For the text-containing cell, return its midpoint in (X, Y) coordinate format. 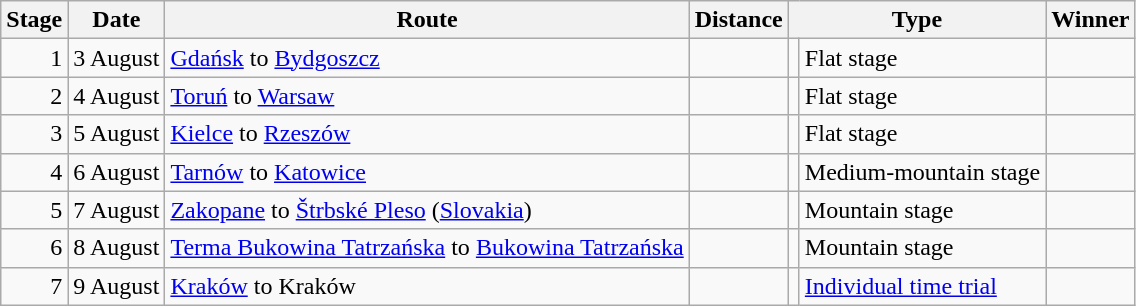
Tarnów to Katowice (427, 172)
4 August (116, 96)
Kielce to Rzeszów (427, 134)
6 August (116, 172)
Individual time trial (922, 286)
Stage (34, 20)
1 (34, 58)
Winner (1090, 20)
Date (116, 20)
5 August (116, 134)
3 August (116, 58)
Medium-mountain stage (922, 172)
Zakopane to Štrbské Pleso (Slovakia) (427, 210)
7 August (116, 210)
Gdańsk to Bydgoszcz (427, 58)
Terma Bukowina Tatrzańska to Bukowina Tatrzańska (427, 248)
2 (34, 96)
Kraków to Kraków (427, 286)
Type (916, 20)
6 (34, 248)
9 August (116, 286)
8 August (116, 248)
3 (34, 134)
5 (34, 210)
Toruń to Warsaw (427, 96)
7 (34, 286)
Distance (738, 20)
4 (34, 172)
Route (427, 20)
